Return [x, y] of the center of cell containing provided text 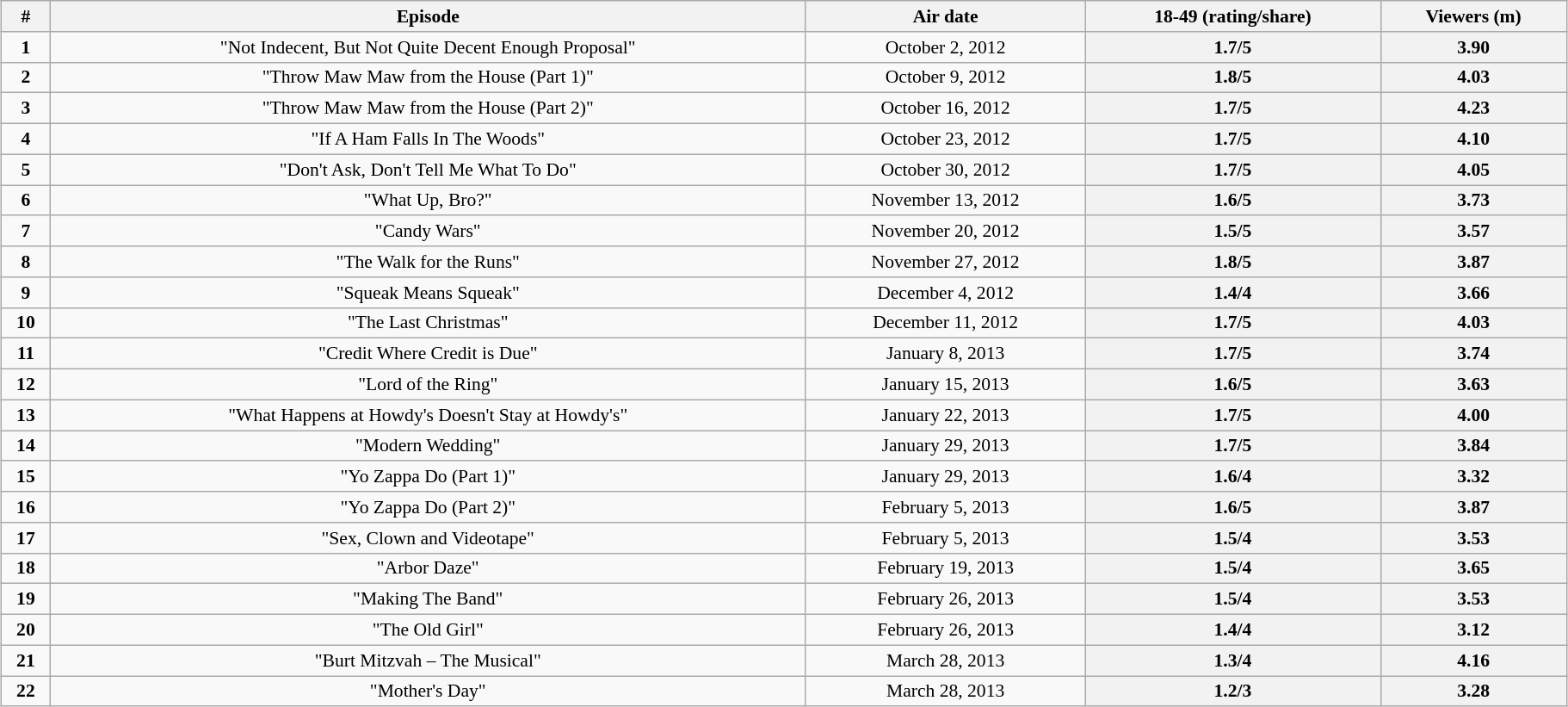
Air date [945, 16]
3.32 [1473, 477]
4.23 [1473, 109]
November 27, 2012 [945, 262]
14 [26, 446]
12 [26, 385]
20 [26, 630]
January 8, 2013 [945, 354]
"Squeak Means Squeak" [428, 293]
4.00 [1473, 415]
3.84 [1473, 446]
"Yo Zappa Do (Part 2)" [428, 507]
Viewers (m) [1473, 16]
15 [26, 477]
"Burt Mitzvah – The Musical" [428, 660]
"Yo Zappa Do (Part 1)" [428, 477]
"What Up, Bro?" [428, 201]
"Making The Band" [428, 599]
11 [26, 354]
October 2, 2012 [945, 47]
21 [26, 660]
6 [26, 201]
9 [26, 293]
19 [26, 599]
"Mother's Day" [428, 691]
3.66 [1473, 293]
"The Last Christmas" [428, 323]
4.10 [1473, 140]
Episode [428, 16]
22 [26, 691]
3.73 [1473, 201]
"Throw Maw Maw from the House (Part 1)" [428, 78]
3.74 [1473, 354]
1.6/4 [1232, 477]
"Modern Wedding" [428, 446]
3.12 [1473, 630]
3.57 [1473, 232]
5 [26, 170]
18-49 (rating/share) [1232, 16]
10 [26, 323]
"The Old Girl" [428, 630]
4.05 [1473, 170]
8 [26, 262]
# [26, 16]
16 [26, 507]
"What Happens at Howdy's Doesn't Stay at Howdy's" [428, 415]
"Don't Ask, Don't Tell Me What To Do" [428, 170]
October 9, 2012 [945, 78]
3 [26, 109]
"Candy Wars" [428, 232]
3.63 [1473, 385]
October 23, 2012 [945, 140]
"Sex, Clown and Videotape" [428, 538]
December 11, 2012 [945, 323]
"Credit Where Credit is Due" [428, 354]
7 [26, 232]
1.3/4 [1232, 660]
"The Walk for the Runs" [428, 262]
3.28 [1473, 691]
"Lord of the Ring" [428, 385]
November 13, 2012 [945, 201]
1.2/3 [1232, 691]
December 4, 2012 [945, 293]
"If A Ham Falls In The Woods" [428, 140]
17 [26, 538]
"Throw Maw Maw from the House (Part 2)" [428, 109]
4.16 [1473, 660]
1.5/5 [1232, 232]
18 [26, 568]
3.65 [1473, 568]
3.90 [1473, 47]
13 [26, 415]
February 19, 2013 [945, 568]
4 [26, 140]
"Arbor Daze" [428, 568]
January 22, 2013 [945, 415]
1 [26, 47]
October 30, 2012 [945, 170]
January 15, 2013 [945, 385]
"Not Indecent, But Not Quite Decent Enough Proposal" [428, 47]
2 [26, 78]
November 20, 2012 [945, 232]
October 16, 2012 [945, 109]
